Identify which cell holds the provided text, then report its (x, y) central coordinate. 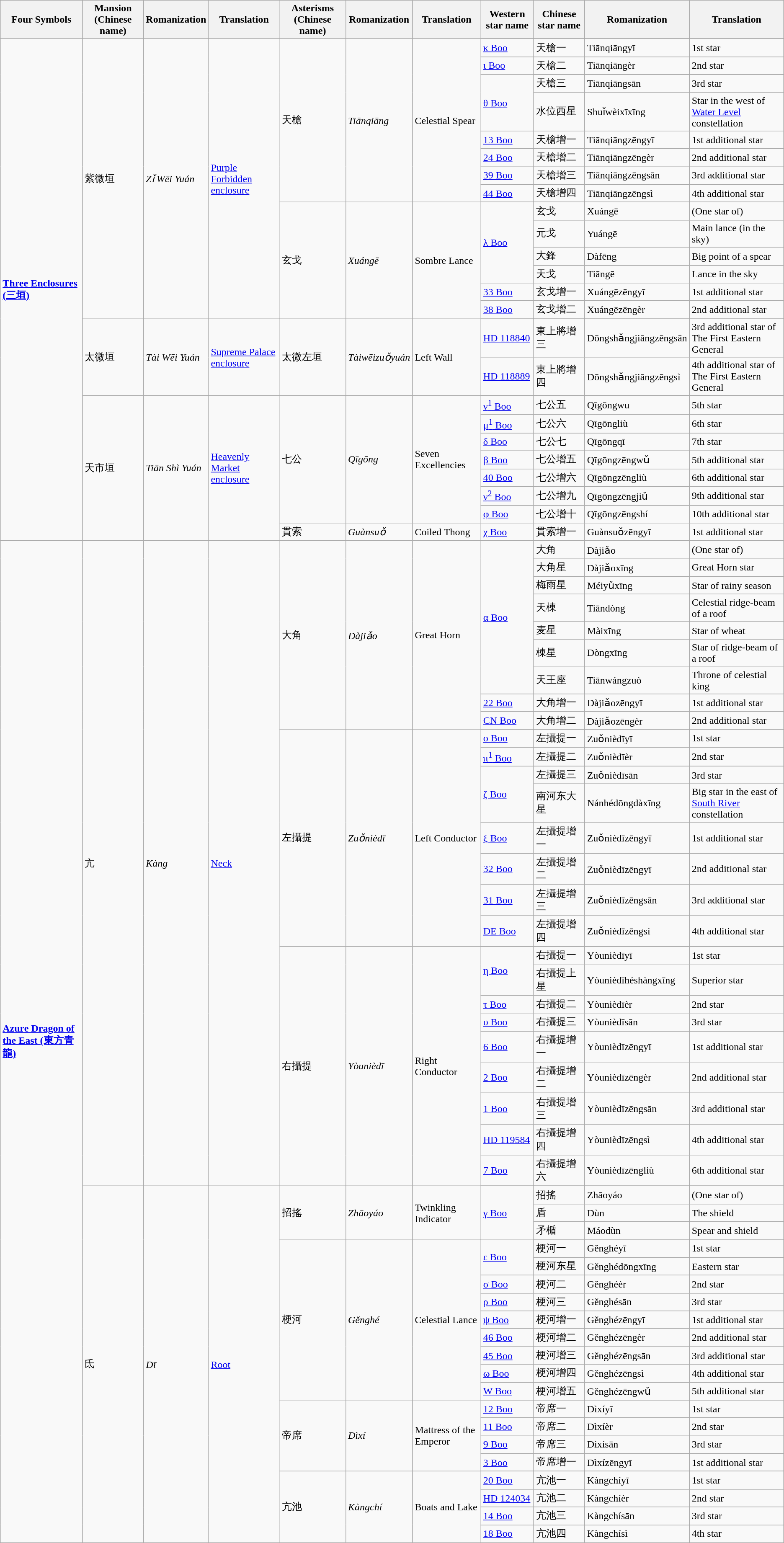
大角增二 (559, 720)
天槍二 (559, 65)
Main lance (in the sky) (736, 234)
Tiānqiāng (379, 121)
天槍增一 (559, 140)
左攝提一 (559, 739)
Boats and Lake (446, 1507)
亢池四 (559, 1534)
天槍增二 (559, 157)
Seven Excellencies (446, 459)
45 Boo (507, 1355)
ε Boo (507, 1257)
Heavenly Market enclosure (244, 468)
Kàngchísì (637, 1534)
梗河二 (559, 1284)
46 Boo (507, 1338)
Gěnghézēngyī (637, 1320)
HD 119584 (507, 1140)
Dàjiǎozēngyī (637, 703)
Coiled Thong (446, 532)
梗河增五 (559, 1391)
η Boo (507, 971)
大鋒 (559, 256)
9 Boo (507, 1445)
Kàng (176, 864)
左攝提 (313, 838)
Star of wheat (736, 631)
Gěnghéèr (637, 1284)
Yòunièdīzēngyī (637, 1047)
4th additional star of The First Eastern General (736, 377)
Méiyǔxīng (637, 586)
Yòunièdīsān (637, 1022)
Celestial Spear (446, 121)
太微垣 (113, 357)
Lance in the sky (736, 274)
Kàngchíèr (637, 1498)
Dùn (637, 1213)
亢池一 (559, 1480)
左攝提增二 (559, 869)
Dìxísān (637, 1445)
Mansion (Chinese name) (113, 20)
Yòunièdīzēngliù (637, 1171)
Celestial ridge-beam of a roof (736, 608)
λ Boo (507, 243)
ψ Boo (507, 1320)
ο Boo (507, 739)
大角星 (559, 568)
Qīgōngqī (637, 442)
Dìxízēngyī (637, 1463)
Four Symbols (41, 20)
Sombre Lance (446, 261)
DE Boo (507, 931)
θ Boo (507, 103)
七公增十 (559, 514)
Purple Forbidden enclosure (244, 179)
梗河增二 (559, 1338)
Western star name (507, 20)
Tiānqiāngyī (637, 48)
Supreme Palace enclosure (244, 357)
Guànsuǒ (379, 532)
Tiānqiāngzēngsān (637, 176)
Dōngshǎngjiāngzēngsān (637, 338)
七公增九 (559, 496)
Tiānqiāngzēngèr (637, 157)
南河东大星 (559, 803)
Asterisms (Chinese name) (313, 20)
左攝提增四 (559, 931)
ω Boo (507, 1374)
18 Boo (507, 1534)
梗河增四 (559, 1374)
Qīgōngzēngshí (637, 514)
梗河东星 (559, 1267)
Zuǒnièdīzēngsì (637, 931)
Zuǒnièdīzēngsān (637, 900)
大角增一 (559, 703)
天王座 (559, 680)
矛楯 (559, 1231)
Tiānqiāngzēngyī (637, 140)
Qīgōngzēngliù (637, 477)
Tiāngē (637, 274)
Great Horn (446, 635)
七公增六 (559, 477)
Yòunièdīèr (637, 1004)
Guànsuǒzēngyī (637, 532)
Tiānqiāngzēngsì (637, 194)
τ Boo (507, 1004)
3rd additional star of The First Eastern General (736, 338)
東上將增四 (559, 377)
Big star in the east of South River constellation (736, 803)
Kàngchí (379, 1507)
Zuǒnièdīyī (637, 739)
Dī (176, 1365)
1 Boo (507, 1109)
5th star (736, 405)
ξ Boo (507, 838)
ν2 Boo (507, 496)
κ Boo (507, 48)
天槍三 (559, 84)
Star in the west of Water Level constellation (736, 111)
6th star (736, 424)
HD 118889 (507, 377)
Dìxíèr (637, 1427)
右攝提增三 (559, 1109)
ζ Boo (507, 794)
貫索 (313, 532)
20 Boo (507, 1480)
4th star (736, 1534)
Dàfēng (637, 256)
帝席二 (559, 1427)
Tiānwángzuò (637, 680)
Kàngchísān (637, 1516)
γ Boo (507, 1213)
玄戈增二 (559, 310)
七公五 (559, 405)
40 Boo (507, 477)
Shuǐwèixīxīng (637, 111)
Dōngshǎngjiāngzēngsì (637, 377)
玄戈增一 (559, 292)
CN Boo (507, 720)
Dòngxīng (637, 653)
2 Boo (507, 1078)
Dàjiǎoxīng (637, 568)
右攝提增一 (559, 1047)
W Boo (507, 1391)
Nánhédōngdàxīng (637, 803)
七公七 (559, 442)
盾 (559, 1213)
天槍增三 (559, 176)
22 Boo (507, 703)
11 Boo (507, 1427)
左攝提增三 (559, 900)
Azure Dragon of the East (東方青龍) (41, 1042)
七公增五 (559, 460)
Right Conductor (446, 1066)
貫索增一 (559, 532)
Celestial Lance (446, 1320)
μ1 Boo (507, 424)
亢池二 (559, 1498)
32 Boo (507, 869)
天槍一 (559, 48)
Zuǒnièdī (379, 838)
亢池 (313, 1507)
Kàngchíyī (637, 1480)
φ Boo (507, 514)
Gěnghézēngwǔ (637, 1391)
Tàiwēizuǒyuán (379, 357)
Mattress of the Emperor (446, 1436)
梗河一 (559, 1249)
麦星 (559, 631)
Tiānqiāngèr (637, 65)
Máodùn (637, 1231)
9th additional star (736, 496)
Zǐ Wēi Yuán (176, 179)
天戈 (559, 274)
Gěnghé (379, 1320)
Yòunièdīzēngsì (637, 1140)
Qīgōngzēngjiǔ (637, 496)
亢池三 (559, 1516)
Tài Wēi Yuán (176, 357)
Dìxí (379, 1436)
Zuǒnièdīsān (637, 775)
Gěnghézēngsān (637, 1355)
Star of ridge-beam of a roof (736, 653)
右攝提增四 (559, 1140)
天槍 (313, 121)
右攝提增六 (559, 1171)
右攝提三 (559, 1022)
亢 (113, 864)
Yòunièdīzēngsān (637, 1109)
右攝提一 (559, 956)
棟星 (559, 653)
Gěnghézēngèr (637, 1338)
左攝提二 (559, 756)
Zuǒnièdīèr (637, 756)
右攝提上星 (559, 980)
Qīgōngzēngwǔ (637, 460)
Xuángēzēngyī (637, 292)
13 Boo (507, 140)
帝席三 (559, 1445)
Left Wall (446, 357)
38 Boo (507, 310)
東上將增三 (559, 338)
υ Boo (507, 1022)
Xuángēzēngèr (637, 310)
元戈 (559, 234)
χ Boo (507, 532)
14 Boo (507, 1516)
Dìxíyī (637, 1409)
Qīgōngwu (637, 405)
Yòunièdīhéshàngxīng (637, 980)
右攝提二 (559, 1004)
Throne of celestial king (736, 680)
Dàjiǎozēngèr (637, 720)
Gěnghézēngsì (637, 1374)
Gěnghédōngxīng (637, 1267)
δ Boo (507, 442)
七公 (313, 459)
44 Boo (507, 194)
ρ Boo (507, 1302)
梗河 (313, 1320)
HD 124034 (507, 1498)
帝席 (313, 1436)
Three Enclosures (三垣) (41, 290)
紫微垣 (113, 179)
7th star (736, 442)
水位西星 (559, 111)
Great Horn star (736, 568)
天槍增四 (559, 194)
12 Boo (507, 1409)
Tiān Shì Yuán (176, 468)
右攝提 (313, 1066)
7 Boo (507, 1171)
Eastern star (736, 1267)
Big point of a spear (736, 256)
α Boo (507, 617)
39 Boo (507, 176)
帝席一 (559, 1409)
Tiāndòng (637, 608)
β Boo (507, 460)
Tiānqiāngsān (637, 84)
π1 Boo (507, 756)
10th additional star (736, 514)
Yòunièdīyī (637, 956)
Yuángē (637, 234)
梅雨星 (559, 586)
Yòunièdī (379, 1066)
Qīgōng (379, 459)
HD 118840 (507, 338)
Chinese star name (559, 20)
帝席增一 (559, 1463)
太微左垣 (313, 357)
6 Boo (507, 1047)
Qīgōngliù (637, 424)
氐 (113, 1365)
Root (244, 1365)
ι Boo (507, 65)
Neck (244, 864)
ν1 Boo (507, 405)
Twinkling Indicator (446, 1213)
右攝提增二 (559, 1078)
31 Boo (507, 900)
梗河增三 (559, 1355)
Màixīng (637, 631)
天棟 (559, 608)
3 Boo (507, 1463)
天市垣 (113, 468)
σ Boo (507, 1284)
33 Boo (507, 292)
左攝提三 (559, 775)
Spear and shield (736, 1231)
Star of rainy season (736, 586)
左攝提增一 (559, 838)
24 Boo (507, 157)
Left Conductor (446, 838)
The shield (736, 1213)
Superior star (736, 980)
Gěnghéyī (637, 1249)
七公六 (559, 424)
Yòunièdīzēngèr (637, 1078)
梗河三 (559, 1302)
Gěnghésān (637, 1302)
梗河增一 (559, 1320)
